Identify which cell holds the provided text, then report its [X, Y] central coordinate. 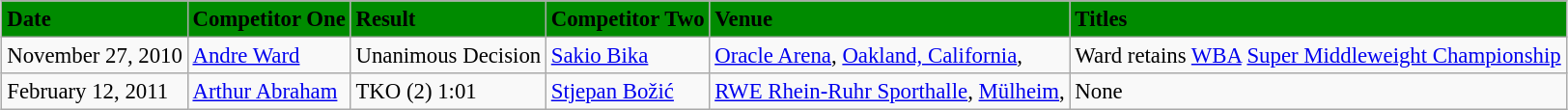
Date [95, 19]
Result [448, 19]
Competitor Two [628, 19]
Ward retains WBA Super Middleweight Championship [1318, 55]
Oracle Arena, Oakland, California, [890, 55]
None [1318, 92]
Venue [890, 19]
Andre Ward [268, 55]
RWE Rhein-Ruhr Sporthalle, Mülheim, [890, 92]
Arthur Abraham [268, 92]
Unanimous Decision [448, 55]
Titles [1318, 19]
November 27, 2010 [95, 55]
TKO (2) 1:01 [448, 92]
Sakio Bika [628, 55]
Stjepan Božić [628, 92]
February 12, 2011 [95, 92]
Competitor One [268, 19]
